Extract the [X, Y] coordinate from the center of the cell holding the provided text.  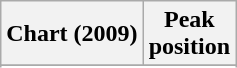
Chart (2009) [72, 34]
Peakposition [189, 34]
